Extract the [X, Y] coordinate from the center of the cell holding the provided text.  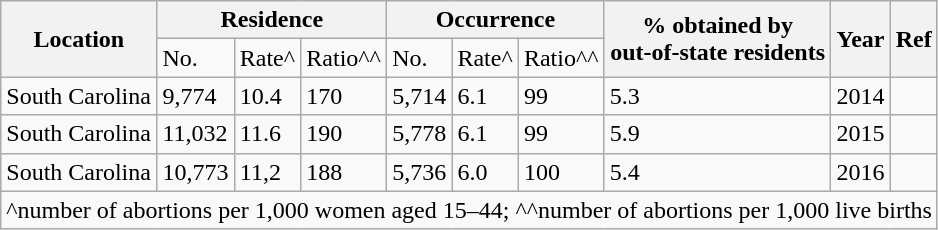
Location [79, 39]
11.6 [268, 134]
11,032 [196, 134]
2016 [860, 172]
5,778 [420, 134]
5.3 [718, 96]
5.9 [718, 134]
2015 [860, 134]
188 [344, 172]
11,2 [268, 172]
190 [344, 134]
5.4 [718, 172]
2014 [860, 96]
170 [344, 96]
Occurrence [496, 20]
10,773 [196, 172]
9,774 [196, 96]
10.4 [268, 96]
6.0 [486, 172]
^number of abortions per 1,000 women aged 15–44; ^^number of abortions per 1,000 live births [470, 210]
Year [860, 39]
5,736 [420, 172]
100 [561, 172]
5,714 [420, 96]
Residence [272, 20]
Ref [914, 39]
% obtained byout-of-state residents [718, 39]
